Search for the cell housing the specified text and yield its [x, y] center coordinate. 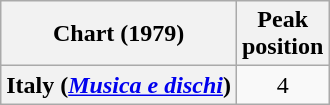
Peakposition [282, 34]
Italy (Musica e dischi) [119, 85]
4 [282, 85]
Chart (1979) [119, 34]
